Return the (x, y) coordinate for the center point of the cell that contains the specified text.  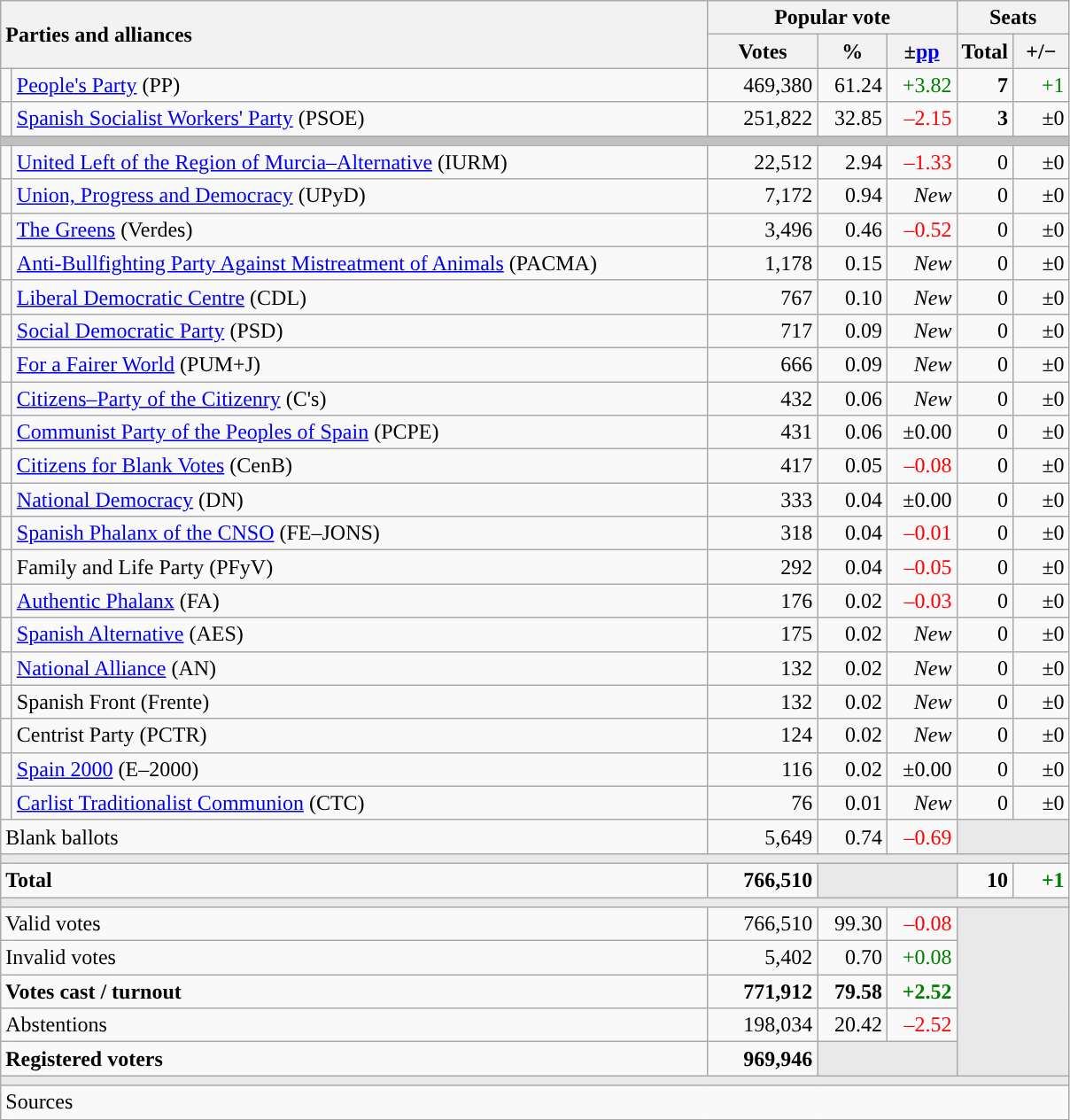
Parties and alliances (354, 35)
Spain 2000 (E–2000) (360, 769)
Anti-Bullfighting Party Against Mistreatment of Animals (PACMA) (360, 263)
0.46 (852, 229)
0.10 (852, 297)
Seats (1013, 18)
National Alliance (AN) (360, 668)
Abstentions (354, 1025)
–0.05 (921, 567)
0.05 (852, 466)
0.94 (852, 196)
1,178 (763, 263)
99.30 (852, 924)
251,822 (763, 119)
Family and Life Party (PFyV) (360, 567)
79.58 (852, 992)
Popular vote (833, 18)
Invalid votes (354, 958)
Liberal Democratic Centre (CDL) (360, 297)
5,649 (763, 836)
–1.33 (921, 162)
% (852, 51)
Registered voters (354, 1059)
People's Party (PP) (360, 85)
432 (763, 398)
+/− (1042, 51)
Communist Party of the Peoples of Spain (PCPE) (360, 432)
176 (763, 601)
116 (763, 769)
124 (763, 735)
0.74 (852, 836)
198,034 (763, 1025)
–0.01 (921, 533)
333 (763, 500)
717 (763, 331)
76 (763, 803)
5,402 (763, 958)
20.42 (852, 1025)
+2.52 (921, 992)
175 (763, 634)
0.15 (852, 263)
Carlist Traditionalist Communion (CTC) (360, 803)
469,380 (763, 85)
Votes (763, 51)
Authentic Phalanx (FA) (360, 601)
±pp (921, 51)
Spanish Socialist Workers' Party (PSOE) (360, 119)
771,912 (763, 992)
3 (985, 119)
666 (763, 364)
Sources (535, 1102)
292 (763, 567)
For a Fairer World (PUM+J) (360, 364)
National Democracy (DN) (360, 500)
0.70 (852, 958)
10 (985, 880)
Votes cast / turnout (354, 992)
3,496 (763, 229)
767 (763, 297)
Citizens–Party of the Citizenry (C's) (360, 398)
32.85 (852, 119)
United Left of the Region of Murcia–Alternative (IURM) (360, 162)
Centrist Party (PCTR) (360, 735)
969,946 (763, 1059)
–0.69 (921, 836)
+0.08 (921, 958)
7,172 (763, 196)
Social Democratic Party (PSD) (360, 331)
The Greens (Verdes) (360, 229)
Spanish Front (Frente) (360, 702)
–0.03 (921, 601)
431 (763, 432)
22,512 (763, 162)
+3.82 (921, 85)
–2.52 (921, 1025)
Spanish Alternative (AES) (360, 634)
Blank ballots (354, 836)
–2.15 (921, 119)
417 (763, 466)
318 (763, 533)
Citizens for Blank Votes (CenB) (360, 466)
–0.52 (921, 229)
Union, Progress and Democracy (UPyD) (360, 196)
0.01 (852, 803)
2.94 (852, 162)
Spanish Phalanx of the CNSO (FE–JONS) (360, 533)
7 (985, 85)
61.24 (852, 85)
Valid votes (354, 924)
